Pinpoint the cell where the given text exists, returning its [x, y] midpoint coordinate. 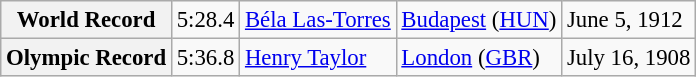
5:28.4 [205, 20]
Béla Las-Torres [318, 20]
5:36.8 [205, 58]
Budapest (HUN) [479, 20]
Henry Taylor [318, 58]
London (GBR) [479, 58]
Olympic Record [86, 58]
World Record [86, 20]
July 16, 1908 [629, 58]
June 5, 1912 [629, 20]
